Return the (x, y) coordinate for the center point of the cell that contains the specified text.  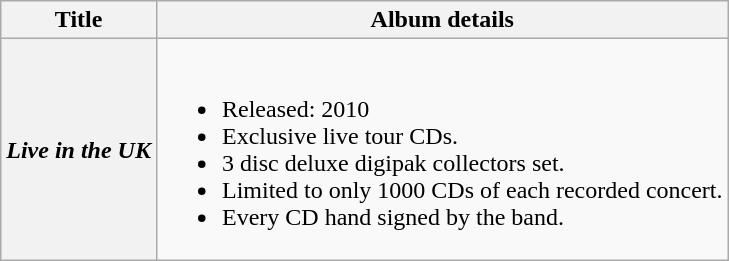
Album details (442, 20)
Live in the UK (79, 150)
Title (79, 20)
